Capture the cell that displays the provided text and extract its (x, y) central coordinate. 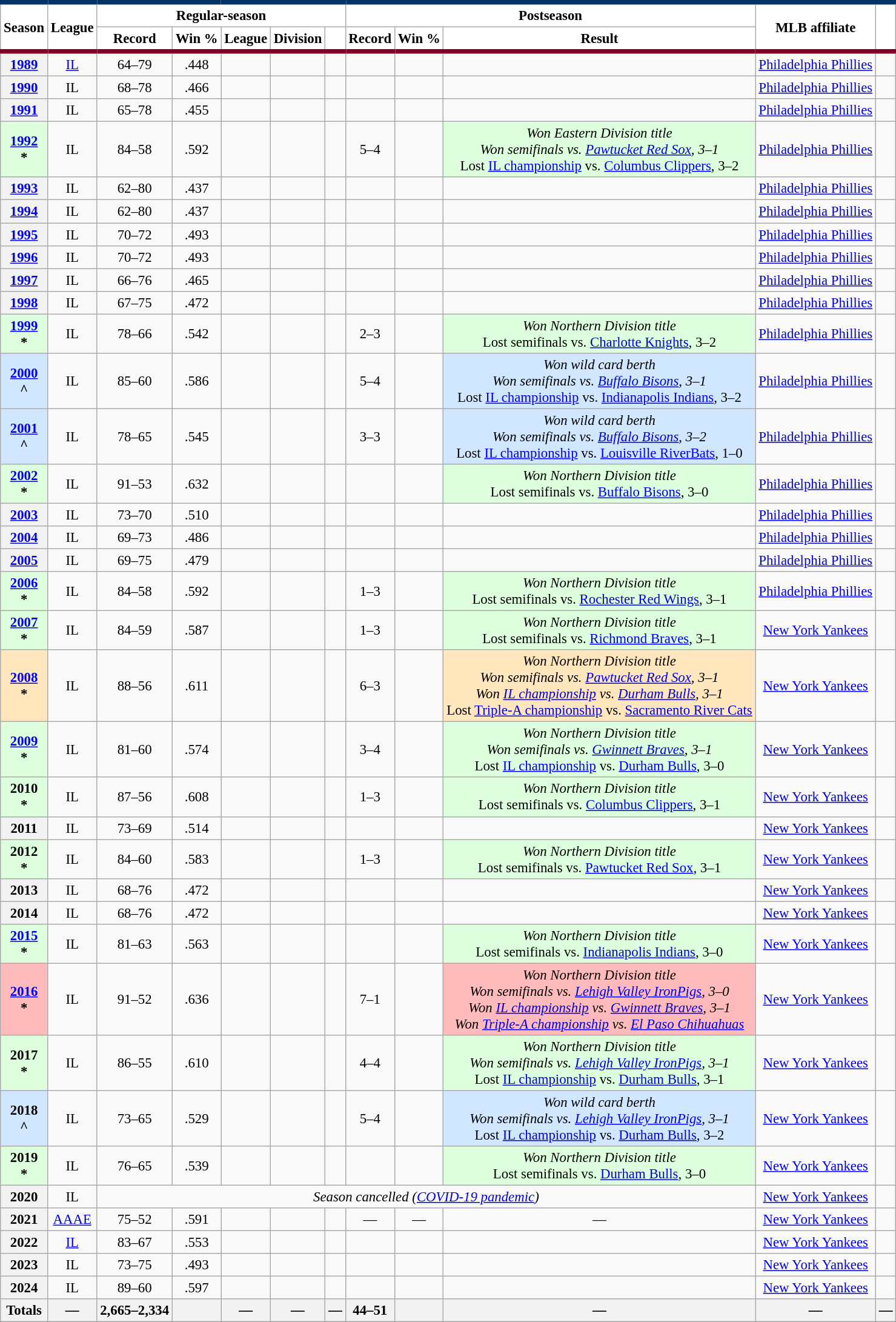
.608 (196, 798)
1990 (24, 88)
2017* (24, 1063)
Won wild card berthWon semifinals vs. Buffalo Bisons, 3–2Lost IL championship vs. Louisville RiverBats, 1–0 (600, 436)
1991 (24, 110)
81–60 (134, 750)
91–53 (134, 484)
1999* (24, 333)
.591 (196, 1220)
.510 (196, 515)
.529 (196, 1118)
.539 (196, 1166)
2023 (24, 1265)
68–78 (134, 88)
2022 (24, 1243)
2024 (24, 1288)
.466 (196, 88)
2004 (24, 538)
2011 (24, 828)
.563 (196, 944)
Won Northern Division titleLost semifinals vs. Richmond Braves, 3–1 (600, 630)
73–65 (134, 1118)
Won wild card berthWon semifinals vs. Lehigh Valley IronPigs, 3–1Lost IL championship vs. Durham Bulls, 3–2 (600, 1118)
84–59 (134, 630)
78–65 (134, 436)
2010* (24, 798)
2002* (24, 484)
3–3 (370, 436)
65–78 (134, 110)
.636 (196, 999)
1996 (24, 257)
73–70 (134, 515)
1989 (24, 64)
86–55 (134, 1063)
.553 (196, 1243)
Won Northern Division titleLost semifinals vs. Durham Bulls, 3–0 (600, 1166)
Won Northern Division titleWon semifinals vs. Lehigh Valley IronPigs, 3–1Lost IL championship vs. Durham Bulls, 3–1 (600, 1063)
Won Northern Division titleLost semifinals vs. Charlotte Knights, 3–2 (600, 333)
2016* (24, 999)
75–52 (134, 1220)
.448 (196, 64)
81–63 (134, 944)
AAAE (71, 1220)
Division (297, 40)
1997 (24, 280)
87–56 (134, 798)
2009* (24, 750)
1994 (24, 212)
Regular-season (221, 15)
6–3 (370, 686)
2019* (24, 1166)
2012* (24, 860)
88–56 (134, 686)
73–75 (134, 1265)
2007* (24, 630)
64–79 (134, 64)
Won Eastern Division titleWon semifinals vs. Pawtucket Red Sox, 3–1Lost IL championship vs. Columbus Clippers, 3–2 (600, 150)
Postseason (550, 15)
.465 (196, 280)
2013 (24, 890)
2–3 (370, 333)
.597 (196, 1288)
Won wild card berthWon semifinals vs. Buffalo Bisons, 3–1Lost IL championship vs. Indianapolis Indians, 3–2 (600, 381)
69–75 (134, 561)
1995 (24, 235)
.479 (196, 561)
2006* (24, 592)
2005 (24, 561)
1998 (24, 302)
85–60 (134, 381)
.545 (196, 436)
1992* (24, 150)
84–60 (134, 860)
Won Northern Division titleLost semifinals vs. Pawtucket Red Sox, 3–1 (600, 860)
78–66 (134, 333)
2008* (24, 686)
2018^ (24, 1118)
Season cancelled (COVID-19 pandemic) (426, 1197)
Won Northern Division titleLost semifinals vs. Rochester Red Wings, 3–1 (600, 592)
Won Northern Division titleLost semifinals vs. Indianapolis Indians, 3–0 (600, 944)
MLB affiliate (815, 27)
.587 (196, 630)
.632 (196, 484)
67–75 (134, 302)
.574 (196, 750)
Won Northern Division titleLost semifinals vs. Buffalo Bisons, 3–0 (600, 484)
.455 (196, 110)
1993 (24, 189)
Won Northern Division titleWon semifinals vs. Gwinnett Braves, 3–1Lost IL championship vs. Durham Bulls, 3–0 (600, 750)
2020 (24, 1197)
.610 (196, 1063)
Won Northern Division titleLost semifinals vs. Columbus Clippers, 3–1 (600, 798)
.586 (196, 381)
7–1 (370, 999)
83–67 (134, 1243)
Result (600, 40)
4–4 (370, 1063)
.611 (196, 686)
69–73 (134, 538)
3–4 (370, 750)
.583 (196, 860)
91–52 (134, 999)
76–65 (134, 1166)
66–76 (134, 280)
2001^ (24, 436)
2015* (24, 944)
73–69 (134, 828)
Season (24, 27)
2000^ (24, 381)
.486 (196, 538)
2021 (24, 1220)
.542 (196, 333)
2014 (24, 913)
.514 (196, 828)
89–60 (134, 1288)
2003 (24, 515)
